From the cell containing the given text, extract its center point as [x, y] coordinate. 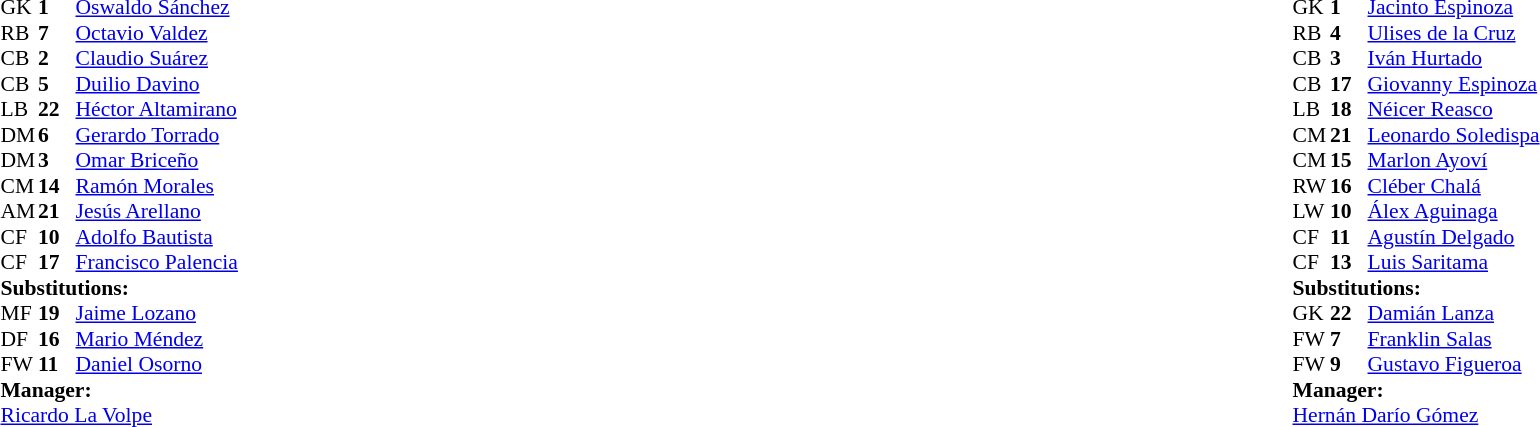
Claudio Suárez [157, 59]
18 [1349, 109]
DF [19, 339]
GK [1312, 313]
RW [1312, 186]
AM [19, 211]
Daniel Osorno [157, 365]
9 [1349, 365]
Omar Briceño [157, 161]
Adolfo Bautista [157, 237]
15 [1349, 161]
2 [57, 59]
4 [1349, 33]
Substitutions: [118, 288]
MF [19, 313]
13 [1349, 263]
14 [57, 186]
Ramón Morales [157, 186]
Jesús Arellano [157, 211]
19 [57, 313]
Gerardo Torrado [157, 135]
Manager: [118, 390]
Octavio Valdez [157, 33]
LW [1312, 211]
Duilio Davino [157, 84]
5 [57, 84]
Héctor Altamirano [157, 109]
Mario Méndez [157, 339]
Jaime Lozano [157, 313]
6 [57, 135]
Francisco Palencia [157, 263]
